Find where the given text appears and provide that cell's center as [x, y] coordinate. 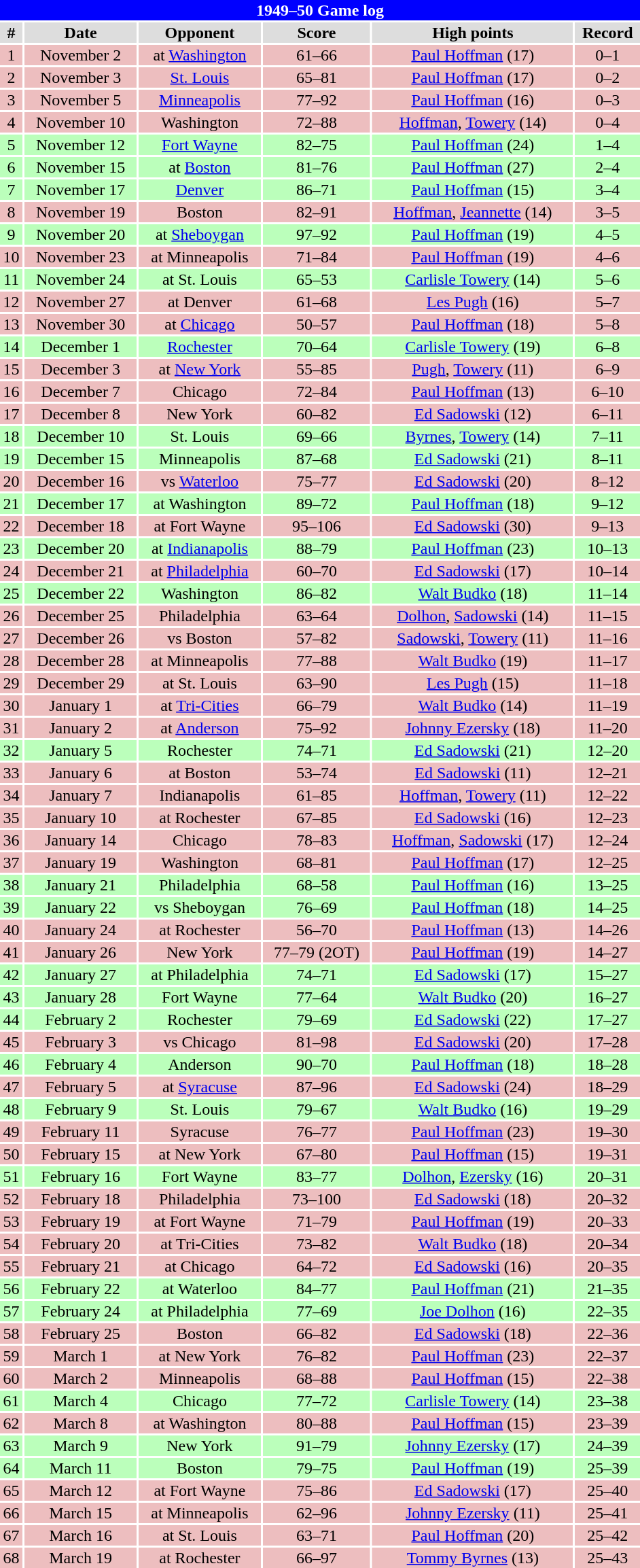
62–96 [317, 1513]
# [11, 33]
4–6 [607, 257]
January 7 [80, 795]
42 [11, 975]
68 [11, 1558]
January 24 [80, 930]
77–88 [317, 661]
November 23 [80, 257]
February 3 [80, 1042]
February 9 [80, 1109]
24 [11, 571]
6–11 [607, 414]
14–27 [607, 952]
November 19 [80, 212]
8–12 [607, 481]
77–69 [317, 1311]
22 [11, 526]
Dolhon, Ezersky (16) [473, 1177]
9 [11, 234]
71–79 [317, 1221]
Les Pugh (15) [473, 683]
February 2 [80, 1020]
22–36 [607, 1334]
January 26 [80, 952]
February 5 [80, 1087]
25 [11, 593]
18–28 [607, 1064]
November 24 [80, 279]
17–28 [607, 1042]
67–85 [317, 818]
64 [11, 1468]
19–29 [607, 1109]
83–77 [317, 1177]
57 [11, 1311]
February 4 [80, 1064]
25–41 [607, 1513]
53 [11, 1221]
Hoffman, Towery (11) [473, 795]
Johnny Ezersky (17) [473, 1446]
Paul Hoffman (27) [473, 167]
January 22 [80, 907]
50–57 [317, 324]
10–13 [607, 548]
11–20 [607, 728]
vs Sheboygan [200, 907]
January 19 [80, 863]
February 15 [80, 1154]
November 17 [80, 190]
44 [11, 1020]
11–19 [607, 705]
31 [11, 728]
December 17 [80, 504]
Byrnes, Towery (14) [473, 436]
69–66 [317, 436]
March 19 [80, 1558]
14–26 [607, 930]
75–77 [317, 481]
Ed Sadowski (30) [473, 526]
21 [11, 504]
February 11 [80, 1132]
50 [11, 1154]
19–31 [607, 1154]
Paul Hoffman (21) [473, 1289]
67 [11, 1535]
December 18 [80, 526]
18–29 [607, 1087]
6–8 [607, 347]
11 [11, 279]
89–72 [317, 504]
December 3 [80, 369]
March 11 [80, 1468]
20–35 [607, 1266]
63 [11, 1446]
3–5 [607, 212]
3 [11, 100]
40 [11, 930]
January 10 [80, 818]
49 [11, 1132]
39 [11, 907]
38 [11, 885]
Ed Sadowski (12) [473, 414]
66–82 [317, 1334]
February 20 [80, 1244]
12–21 [607, 773]
88–79 [317, 548]
25–43 [607, 1558]
57–82 [317, 638]
91–79 [317, 1446]
12–20 [607, 750]
73–100 [317, 1199]
20–34 [607, 1244]
25–39 [607, 1468]
97–92 [317, 234]
23–38 [607, 1401]
87–68 [317, 459]
79–69 [317, 1020]
Hoffman, Towery (14) [473, 122]
December 7 [80, 391]
Pugh, Towery (11) [473, 369]
November 10 [80, 122]
Opponent [200, 33]
March 16 [80, 1535]
86–82 [317, 593]
86–71 [317, 190]
December 16 [80, 481]
November 2 [80, 55]
December 28 [80, 661]
67–80 [317, 1154]
January 2 [80, 728]
8 [11, 212]
March 4 [80, 1401]
55–85 [317, 369]
75–92 [317, 728]
72–84 [317, 391]
20–31 [607, 1177]
14 [11, 347]
65 [11, 1491]
7–11 [607, 436]
33 [11, 773]
2 [11, 77]
77–72 [317, 1401]
9–12 [607, 504]
3–4 [607, 190]
26 [11, 616]
23 [11, 548]
27 [11, 638]
Paul Hoffman (24) [473, 145]
95–106 [317, 526]
4 [11, 122]
November 5 [80, 100]
66–79 [317, 705]
Joe Dolhon (16) [473, 1311]
41 [11, 952]
February 19 [80, 1221]
December 20 [80, 548]
February 25 [80, 1334]
66 [11, 1513]
February 21 [80, 1266]
58 [11, 1334]
79–75 [317, 1468]
at Anderson [200, 728]
73–82 [317, 1244]
vs Boston [200, 638]
17 [11, 414]
15 [11, 369]
66–97 [317, 1558]
Johnny Ezersky (18) [473, 728]
12–24 [607, 840]
Date [80, 33]
61–85 [317, 795]
76–77 [317, 1132]
63–90 [317, 683]
November 20 [80, 234]
75–86 [317, 1491]
November 30 [80, 324]
19–30 [607, 1132]
Ed Sadowski (22) [473, 1020]
65–81 [317, 77]
45 [11, 1042]
Walt Budko (19) [473, 661]
28 [11, 661]
December 29 [80, 683]
43 [11, 997]
February 24 [80, 1311]
36 [11, 840]
December 26 [80, 638]
32 [11, 750]
76–82 [317, 1356]
January 28 [80, 997]
64–72 [317, 1266]
29 [11, 683]
13–25 [607, 885]
High points [473, 33]
7 [11, 190]
53–74 [317, 773]
November 12 [80, 145]
65–53 [317, 279]
Ed Sadowski (11) [473, 773]
1 [11, 55]
2–4 [607, 167]
February 16 [80, 1177]
30 [11, 705]
January 5 [80, 750]
10 [11, 257]
December 21 [80, 571]
Hoffman, Jeannette (14) [473, 212]
vs Waterloo [200, 481]
Walt Budko (14) [473, 705]
January 14 [80, 840]
48 [11, 1109]
11–16 [607, 638]
34 [11, 795]
Johnny Ezersky (11) [473, 1513]
78–83 [317, 840]
19 [11, 459]
54 [11, 1244]
March 1 [80, 1356]
12 [11, 302]
15–27 [607, 975]
46 [11, 1064]
January 27 [80, 975]
12–22 [607, 795]
November 3 [80, 77]
Ed Sadowski (24) [473, 1087]
71–84 [317, 257]
52 [11, 1199]
76–69 [317, 907]
84–77 [317, 1289]
6–9 [607, 369]
25–40 [607, 1491]
63–64 [317, 616]
20–33 [607, 1221]
61 [11, 1401]
20 [11, 481]
61–66 [317, 55]
16–27 [607, 997]
22–37 [607, 1356]
81–98 [317, 1042]
13 [11, 324]
37 [11, 863]
December 10 [80, 436]
March 9 [80, 1446]
Indianapolis [200, 795]
81–76 [317, 167]
Record [607, 33]
20–32 [607, 1199]
Carlisle Towery (19) [473, 347]
March 12 [80, 1491]
Anderson [200, 1064]
6–10 [607, 391]
55 [11, 1266]
21–35 [607, 1289]
77–92 [317, 100]
10–14 [607, 571]
68–88 [317, 1378]
Score [317, 33]
11–17 [607, 661]
Hoffman, Sadowski (17) [473, 840]
December 1 [80, 347]
1–4 [607, 145]
79–67 [317, 1109]
February 18 [80, 1199]
November 15 [80, 167]
Sadowski, Towery (11) [473, 638]
23–39 [607, 1423]
61–68 [317, 302]
at Syracuse [200, 1087]
60–70 [317, 571]
Denver [200, 190]
22–38 [607, 1378]
December 8 [80, 414]
vs Chicago [200, 1042]
January 1 [80, 705]
Paul Hoffman (20) [473, 1535]
0–3 [607, 100]
35 [11, 818]
March 2 [80, 1378]
Syracuse [200, 1132]
51 [11, 1177]
December 15 [80, 459]
16 [11, 391]
90–70 [317, 1064]
17–27 [607, 1020]
80–88 [317, 1423]
4–5 [607, 234]
72–88 [317, 122]
9–13 [607, 526]
14–25 [607, 907]
77–79 (2OT) [317, 952]
11–15 [607, 616]
March 8 [80, 1423]
January 21 [80, 885]
November 27 [80, 302]
at Indianapolis [200, 548]
6 [11, 167]
5–6 [607, 279]
12–23 [607, 818]
18 [11, 436]
at Sheboygan [200, 234]
0–1 [607, 55]
December 25 [80, 616]
82–91 [317, 212]
68–58 [317, 885]
Les Pugh (16) [473, 302]
11–18 [607, 683]
February 22 [80, 1289]
Tommy Byrnes (13) [473, 1558]
24–39 [607, 1446]
77–64 [317, 997]
59 [11, 1356]
12–25 [607, 863]
68–81 [317, 863]
60 [11, 1378]
63–71 [317, 1535]
1949–50 Game log [320, 10]
82–75 [317, 145]
at Denver [200, 302]
22–35 [607, 1311]
5 [11, 145]
at Waterloo [200, 1289]
December 22 [80, 593]
60–82 [317, 414]
25–42 [607, 1535]
Walt Budko (16) [473, 1109]
87–96 [317, 1087]
March 15 [80, 1513]
47 [11, 1087]
5–7 [607, 302]
5–8 [607, 324]
Dolhon, Sadowski (14) [473, 616]
11–14 [607, 593]
8–11 [607, 459]
70–64 [317, 347]
January 6 [80, 773]
56–70 [317, 930]
62 [11, 1423]
56 [11, 1289]
0–4 [607, 122]
Walt Budko (20) [473, 997]
0–2 [607, 77]
